Return the [X, Y] coordinate for the center point of the cell that contains the specified text.  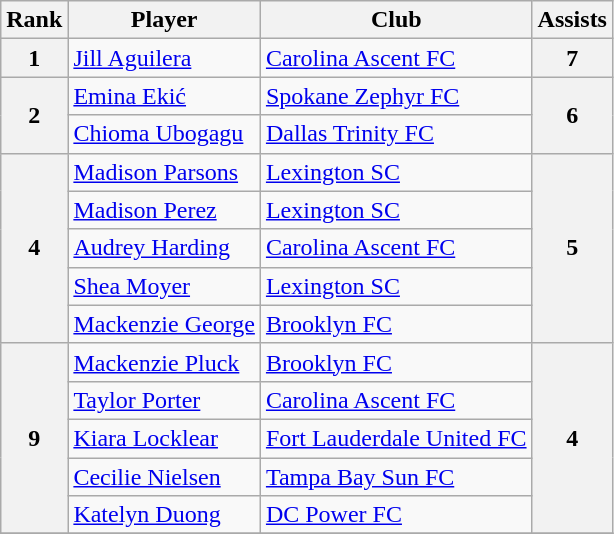
Club [396, 20]
DC Power FC [396, 515]
Mackenzie George [164, 324]
Katelyn Duong [164, 515]
Emina Ekić [164, 96]
Madison Parsons [164, 172]
Cecilie Nielsen [164, 477]
Assists [572, 20]
Chioma Ubogagu [164, 134]
Madison Perez [164, 210]
7 [572, 58]
Kiara Locklear [164, 438]
Jill Aguilera [164, 58]
6 [572, 115]
1 [34, 58]
5 [572, 248]
Spokane Zephyr FC [396, 96]
9 [34, 438]
Fort Lauderdale United FC [396, 438]
Shea Moyer [164, 286]
2 [34, 115]
Mackenzie Pluck [164, 362]
Player [164, 20]
Audrey Harding [164, 248]
Taylor Porter [164, 400]
Rank [34, 20]
Dallas Trinity FC [396, 134]
Tampa Bay Sun FC [396, 477]
